Search for the cell housing the specified text and yield its (x, y) center coordinate. 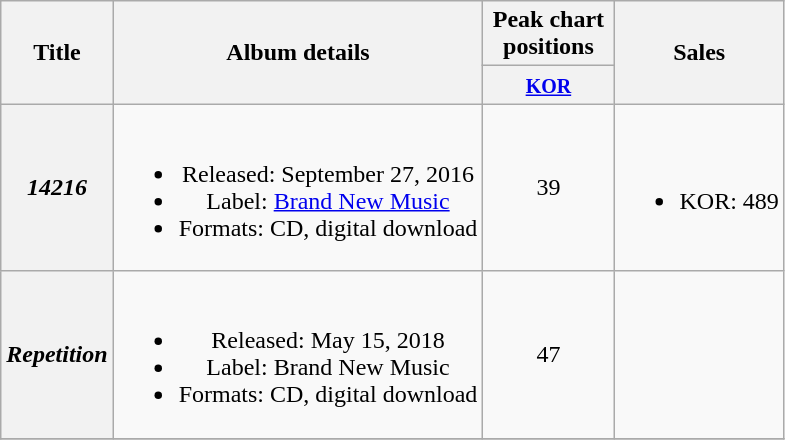
14216 (57, 188)
KOR: 489 (699, 188)
Repetition (57, 354)
Sales (699, 52)
Peak chart positions (548, 34)
Released: May 15, 2018Label: Brand New MusicFormats: CD, digital download (298, 354)
Title (57, 52)
KOR (548, 85)
47 (548, 354)
Album details (298, 52)
Released: September 27, 2016Label: Brand New MusicFormats: CD, digital download (298, 188)
39 (548, 188)
